Return (X, Y) of the center of cell containing provided text 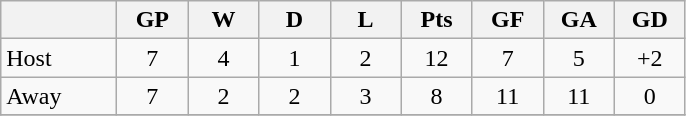
D (294, 20)
W (224, 20)
12 (436, 58)
5 (578, 58)
GD (650, 20)
L (366, 20)
GA (578, 20)
Away (59, 96)
GP (152, 20)
GF (508, 20)
4 (224, 58)
8 (436, 96)
Host (59, 58)
Pts (436, 20)
+2 (650, 58)
0 (650, 96)
3 (366, 96)
1 (294, 58)
